Scan for the cell matching the given text and deliver its (x, y) coordinate at center. 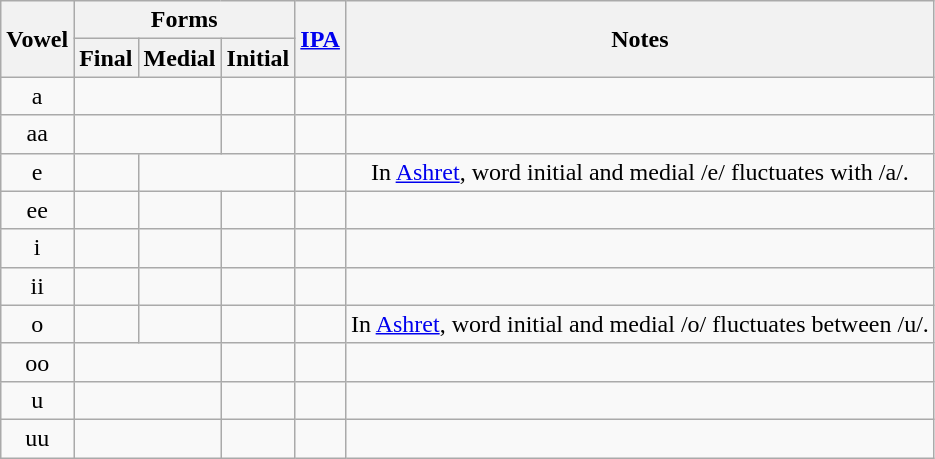
a (38, 96)
ee (38, 210)
IPA (320, 39)
i (38, 248)
Notes (640, 39)
aa (38, 134)
Forms (184, 20)
Initial (258, 58)
Final (106, 58)
Medial (180, 58)
u (38, 400)
In Ashret, word initial and medial /e/ fluctuates with /a/. (640, 172)
oo (38, 362)
uu (38, 438)
e (38, 172)
ii (38, 286)
Vowel (38, 39)
o (38, 324)
In Ashret, word initial and medial /o/ fluctuates between /u/. (640, 324)
